Output the (X, Y) coordinate of the center of the cell containing the given text.  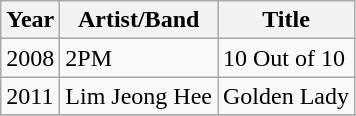
2PM (139, 58)
Golden Lady (286, 96)
2008 (30, 58)
10 Out of 10 (286, 58)
Lim Jeong Hee (139, 96)
2011 (30, 96)
Title (286, 20)
Year (30, 20)
Artist/Band (139, 20)
